For the text-containing cell, return its midpoint in [x, y] coordinate format. 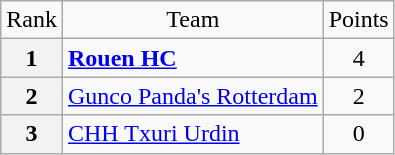
1 [32, 58]
0 [358, 134]
Rouen HC [192, 58]
4 [358, 58]
Points [358, 20]
Gunco Panda's Rotterdam [192, 96]
Team [192, 20]
CHH Txuri Urdin [192, 134]
3 [32, 134]
Rank [32, 20]
